Identify which cell holds the provided text, then report its (X, Y) central coordinate. 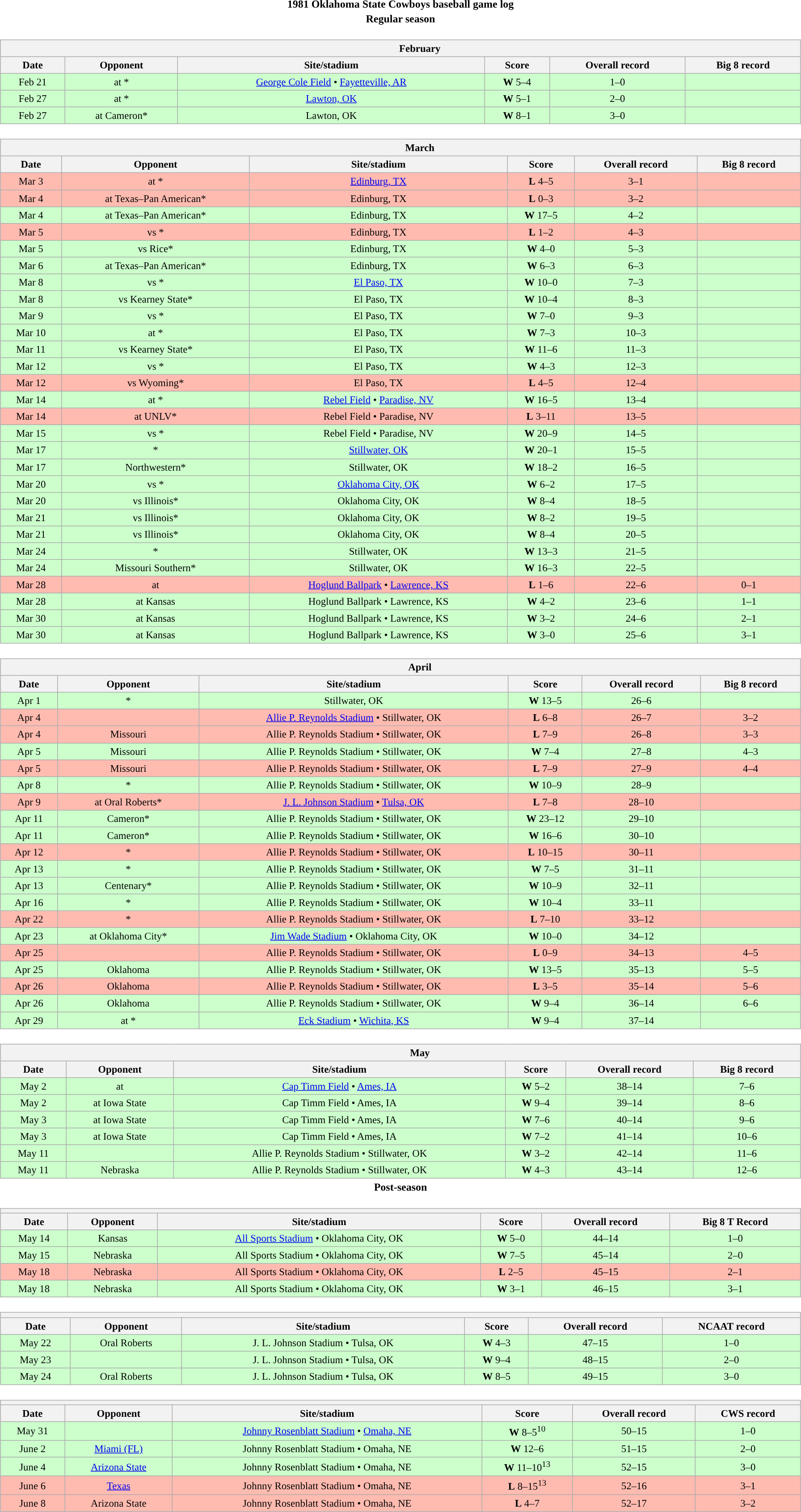
W 5–0 (511, 1238)
May (400, 1053)
L 7–8 (545, 802)
Apr 1 (29, 701)
W 20–9 (541, 434)
17–5 (636, 484)
33–11 (641, 902)
Apr 8 (29, 785)
at Oklahoma City* (128, 936)
11–6 (746, 1153)
46–15 (605, 1289)
24–6 (636, 618)
7–6 (746, 1086)
15–5 (636, 450)
Apr 29 (29, 1020)
Mar 10 (31, 333)
Apr 23 (29, 936)
37–14 (641, 1020)
35–13 (641, 970)
vs Rice* (156, 248)
at UNLV* (156, 417)
10–6 (746, 1137)
W 7–3 (541, 333)
12–3 (636, 366)
6–6 (750, 1003)
41–14 (629, 1137)
George Cole Field • Fayetteville, AR (332, 82)
32–11 (641, 886)
at Cameron* (121, 116)
May 24 (36, 1376)
33–12 (641, 919)
L 3–5 (545, 986)
28–10 (641, 802)
36–14 (641, 1003)
20–5 (636, 534)
Missouri Southern* (156, 568)
L 1–6 (541, 585)
Mar 11 (31, 350)
43–14 (629, 1170)
CWS record (748, 1413)
50–15 (634, 1431)
13–4 (636, 400)
L 0–9 (545, 953)
vs Wyoming* (156, 383)
11–3 (636, 350)
April (400, 667)
21–5 (636, 551)
4–4 (750, 768)
12–4 (636, 383)
Feb 21 (33, 82)
W 11–1013 (527, 1466)
18–5 (636, 501)
May 15 (34, 1255)
L 1–2 (541, 232)
Mar 3 (31, 181)
Eck Stadium • Wichita, KS (354, 1020)
May 22 (36, 1343)
W 5–1 (517, 99)
W 5–2 (535, 1086)
0–1 (749, 585)
W 11–6 (541, 350)
W 4–0 (541, 248)
W 23–12 (545, 818)
W 8–5 (497, 1376)
12–6 (746, 1170)
9–3 (636, 316)
L 10–15 (545, 852)
Apr 12 (29, 852)
W 6–2 (541, 484)
4–5 (750, 953)
51–15 (634, 1449)
8–6 (746, 1103)
Apr 9 (29, 802)
7–3 (636, 282)
5–6 (750, 986)
8–3 (636, 299)
30–10 (641, 835)
40–14 (629, 1120)
31–11 (641, 869)
W 12–6 (527, 1449)
45–14 (605, 1255)
6–3 (636, 265)
Texas (119, 1486)
44–14 (605, 1238)
52–16 (634, 1486)
NCAAT record (731, 1326)
34–12 (641, 936)
28–9 (641, 785)
W 5–4 (517, 82)
W 3–0 (541, 635)
W 7–6 (535, 1120)
16–5 (636, 467)
5–5 (750, 970)
30–11 (641, 852)
W 16–3 (541, 568)
Kansas (113, 1238)
39–14 (629, 1103)
52–15 (634, 1466)
May 31 (33, 1431)
14–5 (636, 434)
23–6 (636, 602)
Mar 15 (31, 434)
1–1 (749, 602)
35–14 (641, 986)
W 8–2 (541, 518)
49–15 (595, 1376)
W 16–5 (541, 400)
June 4 (33, 1466)
26–6 (641, 701)
45–15 (605, 1272)
10–3 (636, 333)
19–5 (636, 518)
34–13 (641, 953)
W 7–2 (535, 1137)
Apr 22 (29, 919)
38–14 (629, 1086)
22–6 (636, 585)
13–5 (636, 417)
W 8–1 (517, 116)
Northwestern* (156, 467)
27–8 (641, 751)
Apr 16 (29, 902)
Jim Wade Stadium • Oklahoma City, OK (354, 936)
March (400, 148)
25–6 (636, 635)
Miami (FL) (119, 1449)
February (400, 48)
W 4–2 (541, 602)
W 3–1 (511, 1289)
26–7 (641, 718)
4–2 (636, 215)
L 0–3 (541, 198)
W 17–5 (541, 215)
26–8 (641, 734)
47–15 (595, 1343)
L 8–1513 (527, 1486)
Big 8 T Record (735, 1221)
W 13–3 (541, 551)
June 6 (33, 1486)
9–6 (746, 1120)
22–5 (636, 568)
L 6–8 (545, 718)
W 7–4 (545, 751)
3–3 (750, 734)
Mar 6 (31, 265)
June 2 (33, 1449)
Mar 9 (31, 316)
W 18–2 (541, 467)
Centenary* (128, 886)
W 20–1 (541, 450)
42–14 (629, 1153)
W 7–0 (541, 316)
W 6–3 (541, 265)
L 7–10 (545, 919)
May 14 (34, 1238)
29–10 (641, 818)
June 8 (33, 1504)
52–17 (634, 1504)
48–15 (595, 1360)
May 23 (36, 1360)
W 16–6 (545, 835)
L 3–11 (541, 417)
at Oral Roberts* (128, 802)
27–9 (641, 768)
5–3 (636, 248)
W 8–510 (527, 1431)
L 2–5 (511, 1272)
L 4–7 (527, 1504)
